Identify which cell holds the provided text, then report its (x, y) central coordinate. 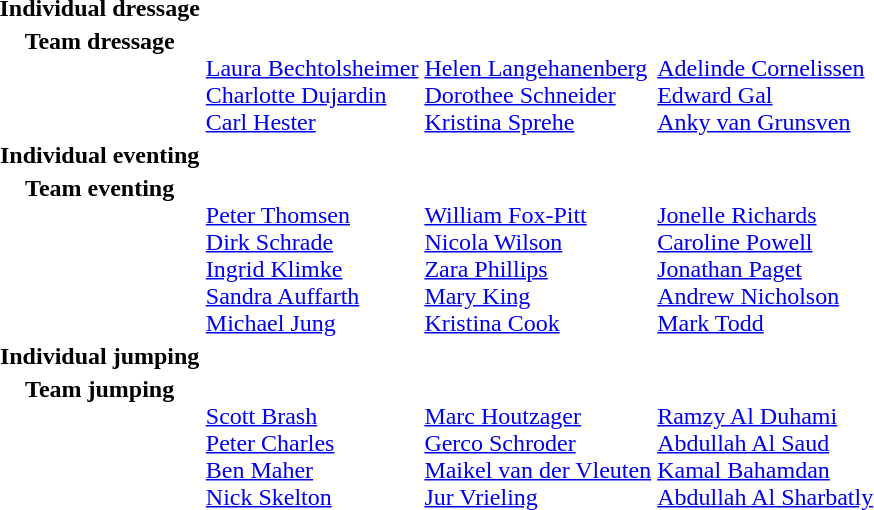
Laura BechtolsheimerCharlotte DujardinCarl Hester (312, 82)
Peter ThomsenDirk SchradeIngrid KlimkeSandra AuffarthMichael Jung (312, 256)
Helen LangehanenbergDorothee SchneiderKristina Sprehe (538, 82)
William Fox-PittNicola WilsonZara PhillipsMary KingKristina Cook (538, 256)
